Detect which cell encompasses the target text, then output its [x, y] center coordinate. 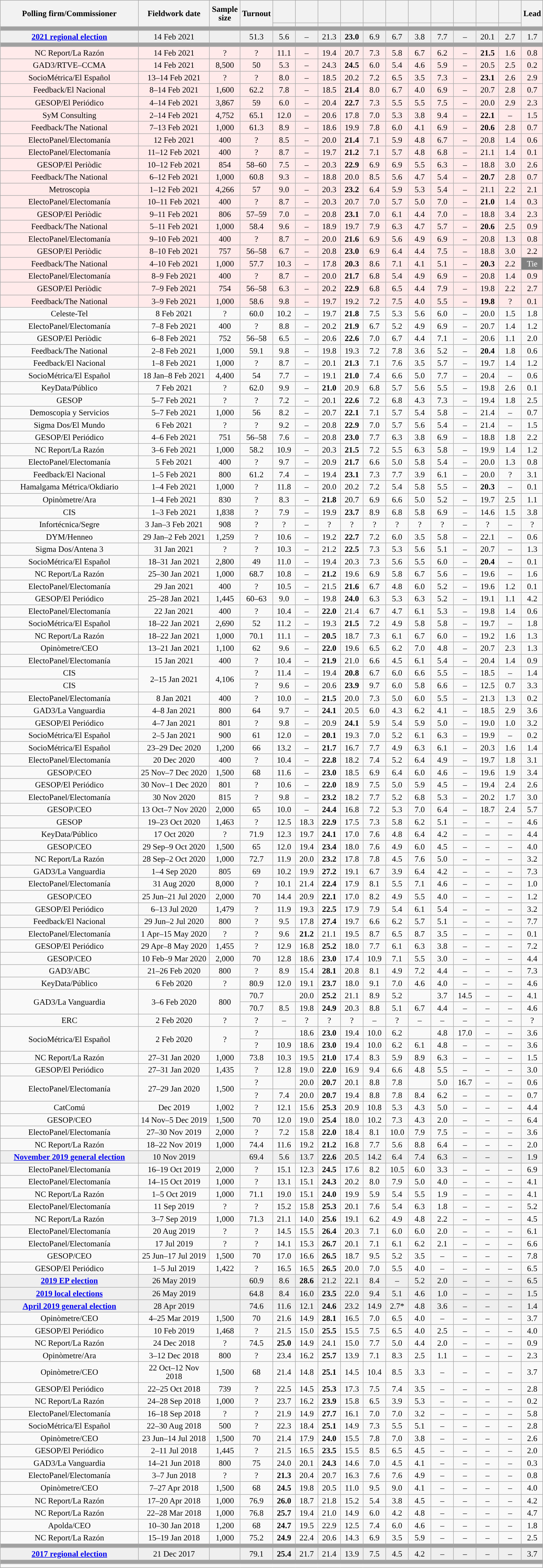
68.7 [257, 574]
9–11 Feb 2021 [174, 214]
16.9 [352, 1070]
6–12 Feb 2021 [174, 177]
14.1 [284, 1243]
18 Jan–8 Feb 2021 [174, 376]
2–8 Feb 2021 [174, 351]
76.9 [257, 1500]
27.2 [329, 872]
April 2019 general election [70, 1306]
69 [257, 872]
17.3 [352, 1389]
57.7 [257, 264]
25.0 [284, 1343]
8,500 [225, 65]
7–9 Feb 2021 [174, 289]
Infortécnica/Segre [70, 524]
4–7 Jan 2021 [174, 723]
1,435 [225, 1070]
24–28 Sep 2018 [174, 1401]
18.3 [307, 822]
13.7 [307, 1157]
1,259 [225, 536]
3 Jan–3 Feb 2021 [174, 524]
25–28 Jan 2021 [174, 599]
16.6 [307, 1256]
70.1 [257, 636]
4,106 [225, 679]
26.4 [329, 1231]
16.1 [352, 1413]
58–60 [257, 165]
3–7 Sep 2019 [174, 1219]
4–8 Jan 2021 [174, 711]
15.6 [307, 1107]
10 Nov 2019 [174, 1157]
30 Nov–1 Dec 2020 [174, 785]
9.9 [284, 388]
29 Jan 2021 [174, 587]
17.5 [352, 822]
79.1 [257, 1554]
11.4 [284, 673]
25 Jun–17 Jul 2019 [174, 1256]
20 Aug 2019 [174, 1231]
25.6 [329, 1219]
50 [257, 65]
9.1 [374, 983]
2–5 Jan 2021 [174, 735]
739 [225, 1389]
GAD3/RTVE–CCMA [70, 65]
9–10 Feb 2021 [174, 239]
4,400 [225, 376]
30 Nov 2020 [174, 797]
8–14 Feb 2021 [174, 90]
72.7 [257, 859]
31 Aug 2020 [174, 884]
12 Feb 2021 [174, 140]
14–15 Oct 2019 [174, 1182]
Apolda/CEO [70, 1525]
1,422 [225, 1269]
22.8 [329, 760]
17 Oct 2020 [174, 835]
13 Oct–7 Nov 2020 [174, 810]
6–13 Jul 2020 [174, 909]
8 Jan 2021 [174, 698]
62.2 [257, 90]
815 [225, 797]
8–10 Feb 2021 [174, 252]
11.8 [284, 487]
1–4 Sep 2020 [174, 872]
2017 regional election [70, 1554]
757 [225, 252]
10 Feb–9 Mar 2020 [174, 959]
1–5 Oct 2019 [174, 1194]
Turnout [257, 14]
900 [225, 735]
74.4 [257, 1145]
1,455 [225, 946]
22–28 Mar 2018 [174, 1513]
1,100 [225, 648]
6–8 Feb 2021 [174, 338]
1,463 [225, 822]
3–7 Jun 2018 [174, 1476]
Polling firm/Commissioner [70, 14]
29 Jan–2 Feb 2021 [174, 536]
17 Jul 2019 [174, 1243]
49 [257, 562]
26.7 [329, 1243]
11–12 Feb 2021 [174, 152]
2–11 Jul 2018 [174, 1451]
61.3 [257, 128]
69.4 [257, 1157]
8–9 Feb 2021 [174, 276]
20 Dec 2020 [174, 760]
59.1 [257, 351]
3–6 Feb 2020 [174, 1002]
22 Oct–12 Nov 2018 [174, 1372]
21–26 Feb 2020 [174, 971]
SyM Consulting [70, 115]
1–8 Feb 2021 [174, 363]
60.0 [257, 313]
GAD3/ABC [70, 971]
5–11 Feb 2021 [174, 227]
61 [257, 735]
751 [225, 437]
1,002 [225, 1107]
24.4 [329, 810]
74.6 [257, 1306]
15 Jan 2021 [174, 660]
60.9 [257, 1281]
15.4 [307, 971]
1,479 [225, 909]
51.3 [257, 37]
2019 EP election [70, 1281]
10–30 Jan 2018 [174, 1525]
59 [257, 103]
75 [257, 1463]
805 [225, 872]
1–5 Feb 2021 [174, 475]
2–15 Jan 2021 [174, 679]
17–20 Apr 2018 [174, 1500]
60–63 [257, 599]
CatComú [70, 1107]
24.7 [284, 1525]
Dec 2019 [174, 1107]
27–29 Jan 2020 [174, 1089]
2021 regional election [70, 37]
18–22 Nov 2019 [174, 1145]
22 Jan 2021 [174, 611]
29 Jun–2 Jul 2020 [174, 922]
22–30 Aug 2018 [174, 1426]
65.1 [257, 115]
24 Dec 2018 [174, 1343]
60.8 [257, 177]
13.2 [284, 748]
4–10 Feb 2021 [174, 264]
6 Feb 2020 [174, 983]
71.1 [257, 1194]
2–14 Feb 2021 [174, 115]
26.0 [284, 1500]
2019 local elections [70, 1294]
27–30 Nov 2019 [174, 1132]
9.3 [284, 177]
1–3 Feb 2021 [174, 512]
24.6 [329, 1306]
73.8 [257, 1058]
25 Nov–7 Dec 2020 [174, 772]
62 [257, 648]
10.1 [284, 884]
28 Sep–2 Oct 2020 [174, 859]
14.3 [352, 1538]
57–59 [257, 214]
27.4 [329, 922]
752 [225, 338]
23 Jun–14 Jul 2018 [174, 1439]
22–25 Oct 2018 [174, 1389]
14.4 [284, 896]
Lead [532, 14]
Metroscopia [70, 189]
14–21 Jun 2018 [174, 1463]
10 Feb 2019 [174, 1330]
61.2 [257, 475]
19–23 Oct 2020 [174, 822]
8,000 [225, 884]
8 Feb 2021 [174, 313]
500 [225, 1426]
2,800 [225, 562]
6 Feb 2021 [174, 425]
58.6 [257, 301]
54 [257, 376]
64 [257, 711]
62.0 [257, 388]
76.8 [257, 1513]
Sigma Dos/El Mundo [70, 425]
31 Jan 2021 [174, 549]
November 2019 general election [70, 1157]
25.5 [329, 1330]
14 Nov–5 Dec 2019 [174, 1119]
11 Sep 2019 [174, 1207]
29 Sep–9 Oct 2020 [174, 847]
28 Apr 2019 [174, 1306]
16–18 Sep 2018 [174, 1413]
2.7* [397, 1306]
15.3 [307, 1243]
58.4 [257, 227]
14.8 [307, 1372]
17.6 [352, 1170]
9.2 [284, 425]
29 Apr–8 May 2020 [174, 946]
56 [257, 413]
754 [225, 289]
1,600 [225, 90]
27.7 [329, 1413]
5 Feb 2021 [174, 463]
4–14 Feb 2021 [174, 103]
14.0 [307, 1219]
Hamalgama Métrica/Okdiario [70, 487]
13–14 Feb 2021 [174, 78]
16.3 [352, 1476]
28.6 [307, 1281]
13.1 [284, 1182]
Tie [532, 264]
1,838 [225, 512]
4–25 Mar 2019 [174, 1318]
71.3 [257, 1219]
4,266 [225, 189]
3–6 Feb 2021 [174, 450]
Fieldwork date [174, 14]
7 Feb 2021 [174, 388]
2,690 [225, 624]
16.0 [307, 1294]
1–12 Feb 2021 [174, 189]
74.5 [257, 1343]
10–11 Feb 2021 [174, 202]
12.9 [284, 946]
18–31 Jan 2021 [174, 562]
7–13 Feb 2021 [174, 128]
DYM/Henneo [70, 536]
58.2 [257, 450]
3,867 [225, 103]
ERC [70, 1020]
23–29 Dec 2020 [174, 748]
21 Dec 2017 [174, 1554]
80.9 [257, 983]
25 Jun–21 Jul 2020 [174, 896]
13–21 Jan 2021 [174, 648]
64.8 [257, 1294]
4–6 Feb 2021 [174, 437]
1,468 [225, 1330]
52 [257, 624]
22.3 [284, 1426]
7–27 Apr 2018 [174, 1488]
11.2 [284, 624]
16–19 Oct 2019 [174, 1170]
75.2 [257, 1538]
830 [225, 500]
3–12 Dec 2018 [174, 1355]
57 [257, 189]
15–19 Jan 2018 [174, 1538]
1–5 Jul 2019 [174, 1269]
71.9 [257, 835]
3–9 Feb 2021 [174, 301]
1 Apr–15 May 2020 [174, 934]
10–12 Feb 2021 [174, 165]
14.2 [374, 1157]
Demoscopia y Servicios [70, 413]
806 [225, 214]
7–8 Feb 2021 [174, 326]
25–30 Jan 2021 [174, 574]
4,752 [225, 115]
908 [225, 524]
Sigma Dos/Antena 3 [70, 549]
66 [257, 748]
854 [225, 165]
Sample size [225, 14]
Celeste-Tel [70, 313]
